Identify which cell holds the provided text, then report its (X, Y) central coordinate. 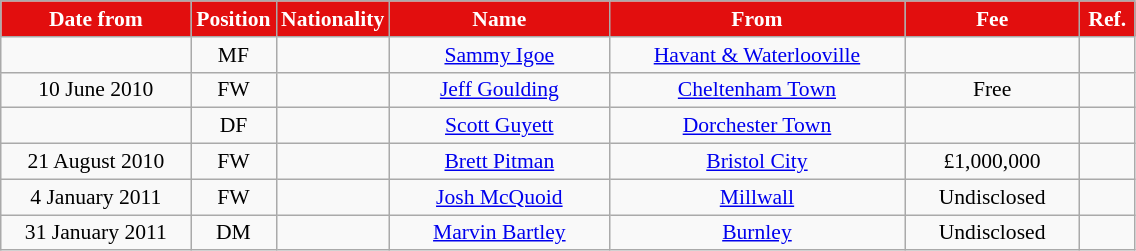
Nationality (332, 19)
MF (234, 55)
DF (234, 126)
Havant & Waterlooville (756, 55)
Brett Pitman (499, 162)
Ref. (1108, 19)
Position (234, 19)
Scott Guyett (499, 126)
Fee (992, 19)
Date from (96, 19)
£1,000,000 (992, 162)
Josh McQuoid (499, 197)
Dorchester Town (756, 126)
From (756, 19)
Millwall (756, 197)
Jeff Goulding (499, 90)
Marvin Bartley (499, 233)
Cheltenham Town (756, 90)
4 January 2011 (96, 197)
21 August 2010 (96, 162)
DM (234, 233)
Sammy Igoe (499, 55)
Free (992, 90)
Bristol City (756, 162)
10 June 2010 (96, 90)
Name (499, 19)
Burnley (756, 233)
31 January 2011 (96, 233)
